Search for the cell housing the specified text and yield its (X, Y) center coordinate. 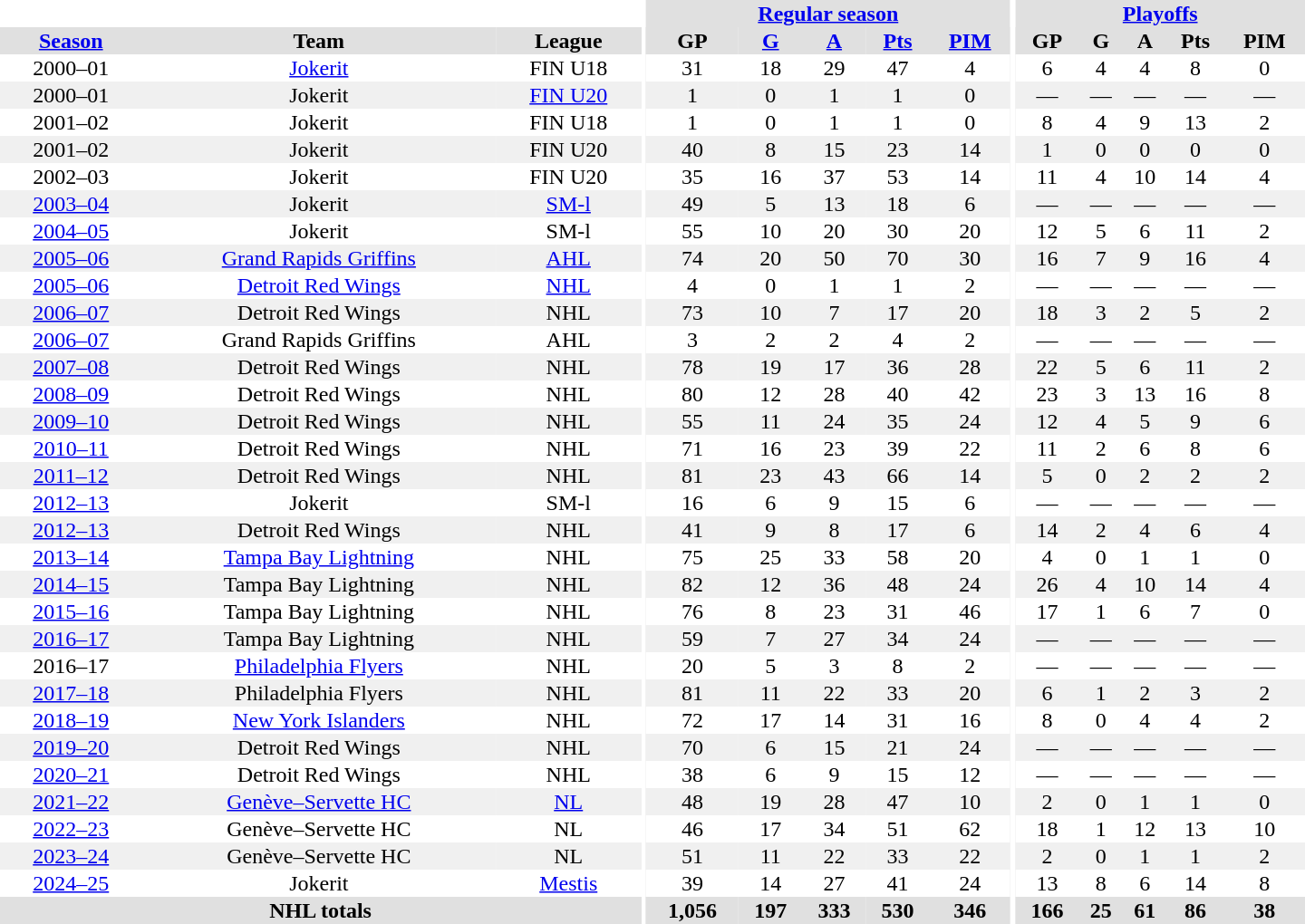
71 (692, 448)
73 (692, 313)
2013–14 (71, 557)
League (568, 41)
2003–04 (71, 204)
2019–20 (71, 747)
Regular season (828, 14)
2011–12 (71, 476)
76 (692, 611)
2007–08 (71, 367)
58 (897, 557)
53 (897, 177)
Team (319, 41)
2014–15 (71, 584)
29 (834, 68)
197 (770, 910)
2015–16 (71, 611)
74 (692, 258)
43 (834, 476)
2020–21 (71, 775)
37 (834, 177)
2022–23 (71, 829)
333 (834, 910)
75 (692, 557)
49 (692, 204)
72 (692, 720)
166 (1047, 910)
2017–18 (71, 693)
2004–05 (71, 231)
66 (897, 476)
59 (692, 639)
New York Islanders (319, 720)
26 (1047, 584)
2023–24 (71, 856)
530 (897, 910)
2010–11 (71, 448)
50 (834, 258)
Season (71, 41)
Playoffs (1160, 14)
1,056 (692, 910)
42 (970, 394)
NHL totals (321, 910)
80 (692, 394)
346 (970, 910)
2008–09 (71, 394)
2018–19 (71, 720)
2021–22 (71, 802)
Mestis (568, 883)
78 (692, 367)
62 (970, 829)
2009–10 (71, 421)
82 (692, 584)
2024–25 (71, 883)
21 (897, 747)
2002–03 (71, 177)
61 (1145, 910)
86 (1196, 910)
